Find where the given text appears and provide that cell's center as [x, y] coordinate. 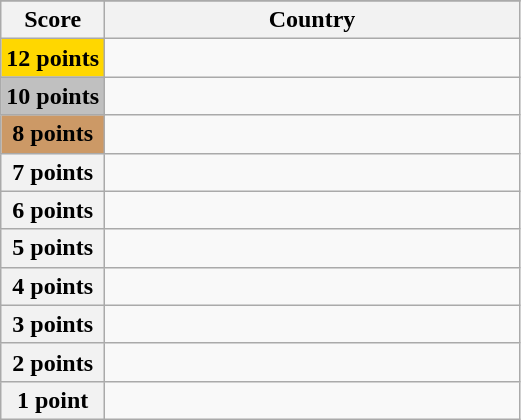
Country [312, 20]
3 points [53, 324]
1 point [53, 400]
7 points [53, 172]
10 points [53, 96]
5 points [53, 248]
12 points [53, 58]
4 points [53, 286]
Score [53, 20]
8 points [53, 134]
2 points [53, 362]
6 points [53, 210]
